Identify which cell holds the provided text, then report its [x, y] central coordinate. 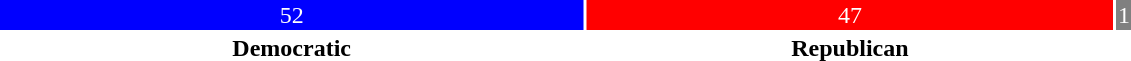
47 [850, 15]
52 [292, 15]
